Locate the cell with the specified text and output its (X, Y) center coordinate. 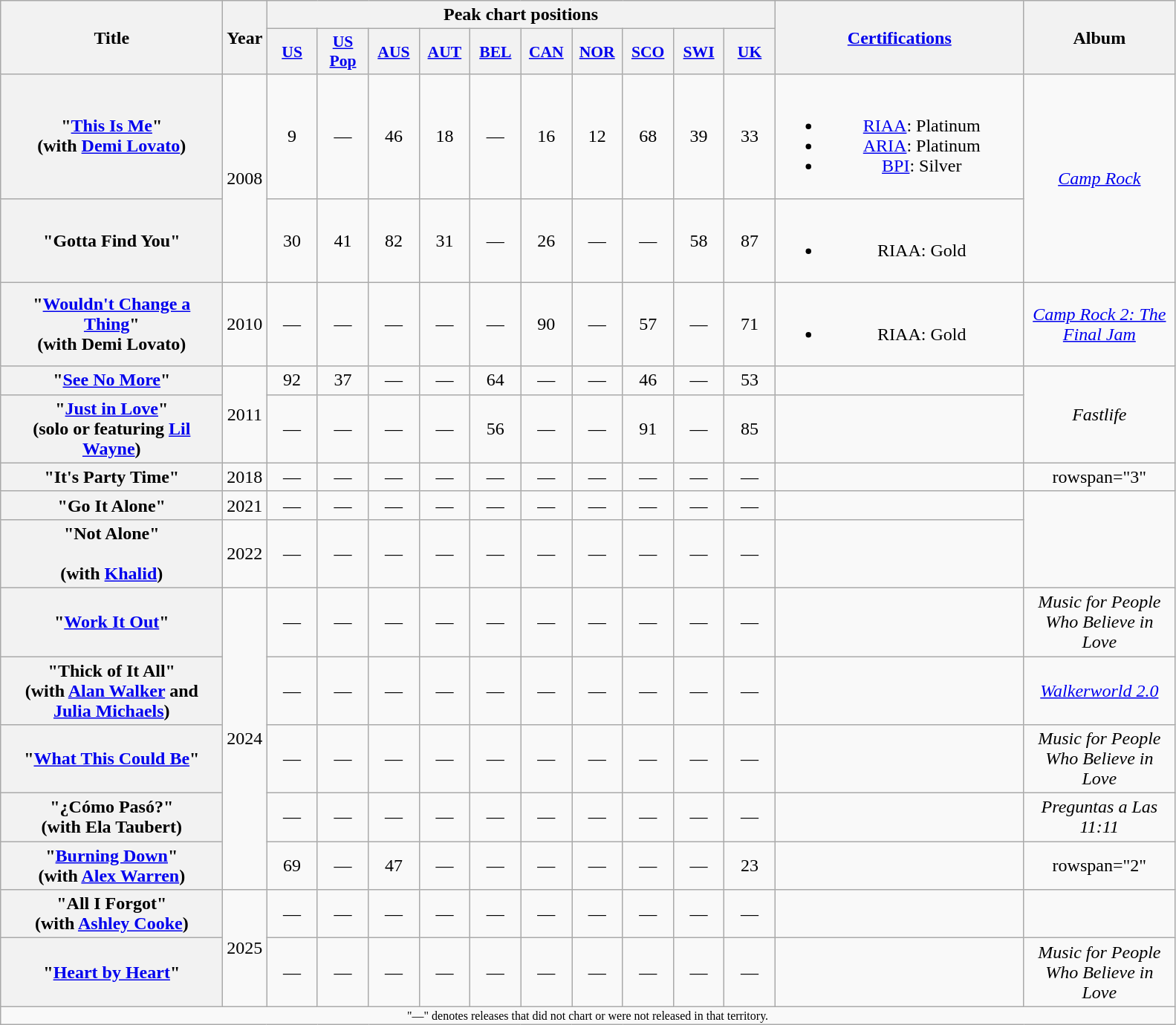
"This Is Me"(with Demi Lovato) (111, 137)
2011 (245, 414)
AUT (444, 52)
53 (750, 380)
9 (292, 137)
NOR (597, 52)
rowspan="3" (1099, 477)
30 (292, 241)
"Go It Alone" (111, 505)
82 (394, 241)
Preguntas a Las 11:11 (1099, 817)
"Wouldn't Change a Thing"(with Demi Lovato) (111, 324)
37 (342, 380)
Certifications (899, 37)
USPop (342, 52)
"Burning Down"(with Alex Warren) (111, 866)
92 (292, 380)
58 (698, 241)
16 (546, 137)
2024 (245, 738)
"What This Could Be" (111, 759)
26 (546, 241)
"—" denotes releases that did not chart or were not released in that territory. (588, 1015)
64 (496, 380)
AUS (394, 52)
"Gotta Find You" (111, 241)
RIAA: PlatinumARIA: PlatinumBPI: Silver (899, 137)
2025 (245, 948)
68 (648, 137)
"Not Alone"(with Khalid) (111, 553)
56 (496, 429)
57 (648, 324)
69 (292, 866)
UK (750, 52)
90 (546, 324)
18 (444, 137)
Camp Rock 2: The Final Jam (1099, 324)
31 (444, 241)
BEL (496, 52)
Fastlife (1099, 414)
23 (750, 866)
2010 (245, 324)
"Thick of It All"(with Alan Walker and Julia Michaels) (111, 691)
2021 (245, 505)
33 (750, 137)
Walkerworld 2.0 (1099, 691)
39 (698, 137)
47 (394, 866)
"Heart by Heart" (111, 972)
71 (750, 324)
"Just in Love"(solo or featuring Lil Wayne) (111, 429)
CAN (546, 52)
91 (648, 429)
SWI (698, 52)
SCO (648, 52)
12 (597, 137)
41 (342, 241)
2022 (245, 553)
Album (1099, 37)
Peak chart positions (521, 15)
"All I Forgot"(with Ashley Cooke) (111, 914)
2008 (245, 178)
Title (111, 37)
2018 (245, 477)
US (292, 52)
"It's Party Time" (111, 477)
Year (245, 37)
rowspan="2" (1099, 866)
87 (750, 241)
"See No More" (111, 380)
"¿Cómo Pasó?"(with Ela Taubert) (111, 817)
85 (750, 429)
"Work It Out" (111, 622)
Camp Rock (1099, 178)
